Identify which cell holds the provided text, then report its [X, Y] central coordinate. 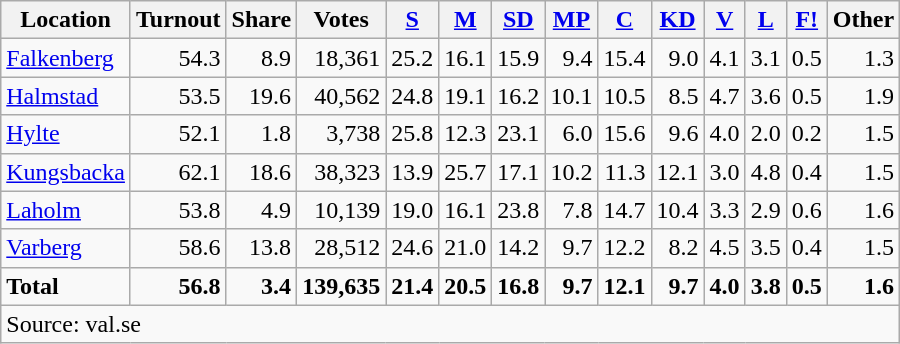
24.6 [412, 248]
S [412, 20]
25.2 [412, 58]
11.3 [624, 172]
0.2 [806, 134]
12.3 [466, 134]
38,323 [342, 172]
Total [66, 286]
10,139 [342, 210]
23.1 [518, 134]
25.8 [412, 134]
58.6 [178, 248]
15.9 [518, 58]
Halmstad [66, 96]
53.8 [178, 210]
L [766, 20]
3.4 [262, 286]
4.7 [724, 96]
9.4 [572, 58]
8.5 [678, 96]
Other [863, 20]
25.7 [466, 172]
3.3 [724, 210]
1.9 [863, 96]
3,738 [342, 134]
9.6 [678, 134]
2.0 [766, 134]
4.9 [262, 210]
21.4 [412, 286]
19.1 [466, 96]
MP [572, 20]
Hylte [66, 134]
Laholm [66, 210]
V [724, 20]
4.1 [724, 58]
1.8 [262, 134]
40,562 [342, 96]
4.5 [724, 248]
0.6 [806, 210]
Kungsbacka [66, 172]
KD [678, 20]
7.8 [572, 210]
12.2 [624, 248]
10.4 [678, 210]
52.1 [178, 134]
24.8 [412, 96]
19.0 [412, 210]
9.0 [678, 58]
M [466, 20]
56.8 [178, 286]
Varberg [66, 248]
28,512 [342, 248]
3.1 [766, 58]
8.9 [262, 58]
15.6 [624, 134]
16.8 [518, 286]
15.4 [624, 58]
Source: val.se [450, 324]
54.3 [178, 58]
18,361 [342, 58]
3.8 [766, 286]
F! [806, 20]
21.0 [466, 248]
SD [518, 20]
23.8 [518, 210]
10.2 [572, 172]
6.0 [572, 134]
13.9 [412, 172]
3.0 [724, 172]
14.2 [518, 248]
Falkenberg [66, 58]
62.1 [178, 172]
3.5 [766, 248]
C [624, 20]
10.5 [624, 96]
Location [66, 20]
1.3 [863, 58]
Votes [342, 20]
16.2 [518, 96]
53.5 [178, 96]
Share [262, 20]
17.1 [518, 172]
20.5 [466, 286]
Turnout [178, 20]
14.7 [624, 210]
2.9 [766, 210]
19.6 [262, 96]
139,635 [342, 286]
18.6 [262, 172]
4.8 [766, 172]
8.2 [678, 248]
13.8 [262, 248]
10.1 [572, 96]
3.6 [766, 96]
